Search for the cell housing the specified text and yield its (X, Y) center coordinate. 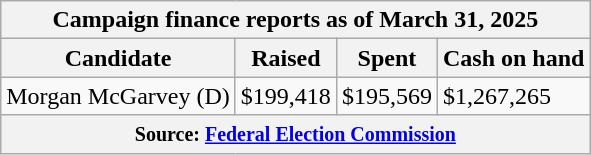
$199,418 (286, 96)
Candidate (118, 58)
$195,569 (386, 96)
Spent (386, 58)
Raised (286, 58)
Campaign finance reports as of March 31, 2025 (296, 20)
Morgan McGarvey (D) (118, 96)
$1,267,265 (513, 96)
Cash on hand (513, 58)
Source: Federal Election Commission (296, 134)
